Output the (X, Y) coordinate of the center of the cell containing the given text.  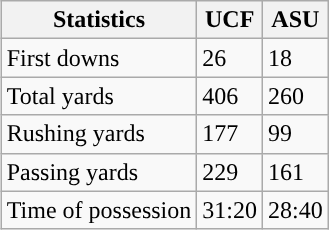
ASU (296, 20)
161 (296, 172)
260 (296, 96)
First downs (99, 58)
Time of possession (99, 210)
229 (230, 172)
406 (230, 96)
99 (296, 134)
Rushing yards (99, 134)
18 (296, 58)
Total yards (99, 96)
Statistics (99, 20)
28:40 (296, 210)
Passing yards (99, 172)
UCF (230, 20)
177 (230, 134)
31:20 (230, 210)
26 (230, 58)
